Determine the (X, Y) coordinate at the center of the cell enclosing the given text.  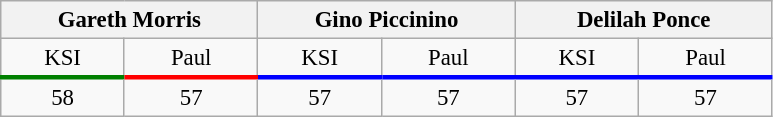
Delilah Ponce (644, 20)
58 (63, 98)
Gino Piccinino (386, 20)
Gareth Morris (130, 20)
